Extract the [x, y] coordinate from the center of the cell holding the provided text.  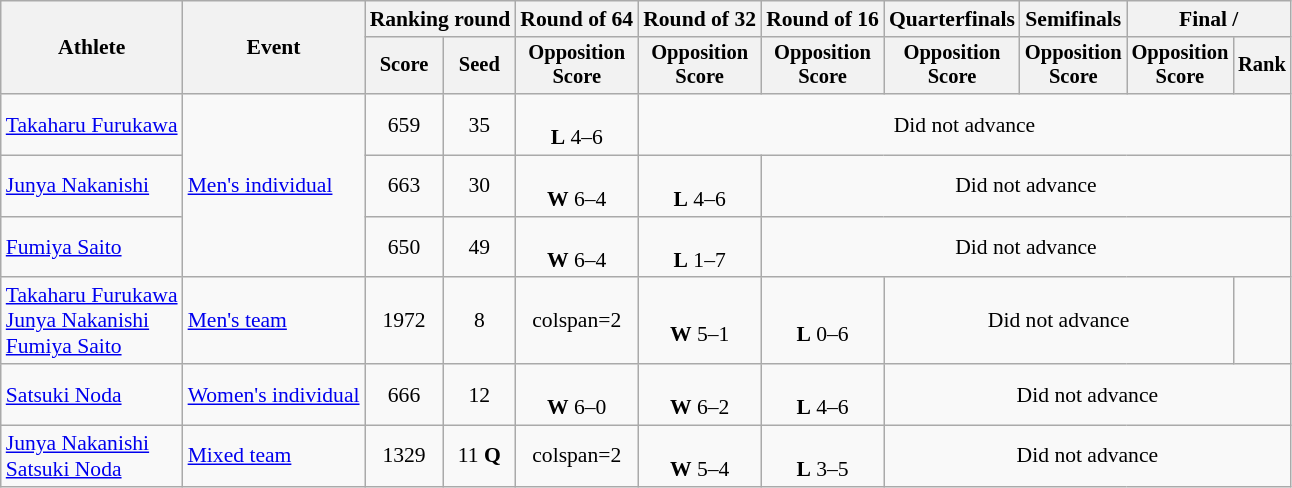
11 Q [479, 456]
30 [479, 186]
35 [479, 124]
W 6–2 [700, 394]
Score [404, 66]
Men's team [274, 322]
650 [404, 248]
49 [479, 248]
Semifinals [1074, 19]
Athlete [92, 48]
Ranking round [440, 19]
1972 [404, 322]
Event [274, 48]
W 6–0 [576, 394]
W 5–1 [700, 322]
W 5–4 [700, 456]
12 [479, 394]
Takaharu FurukawaJunya NakanishiFumiya Saito [92, 322]
Fumiya Saito [92, 248]
Final / [1209, 19]
663 [404, 186]
Junya NakanishiSatsuki Noda [92, 456]
Junya Nakanishi [92, 186]
1329 [404, 456]
Rank [1262, 66]
L 3–5 [822, 456]
L 0–6 [822, 322]
Women's individual [274, 394]
Round of 16 [822, 19]
Round of 32 [700, 19]
8 [479, 322]
Quarterfinals [952, 19]
Mixed team [274, 456]
Round of 64 [576, 19]
Seed [479, 66]
Takaharu Furukawa [92, 124]
Satsuki Noda [92, 394]
L 1–7 [700, 248]
666 [404, 394]
Men's individual [274, 186]
659 [404, 124]
